Pinpoint the cell where the given text exists, returning its (x, y) midpoint coordinate. 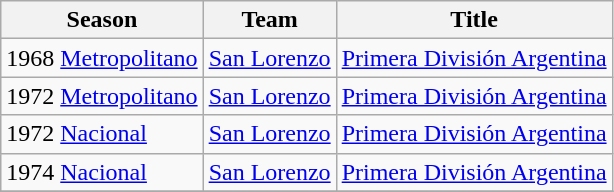
Title (474, 20)
1972 Metropolitano (102, 96)
1974 Nacional (102, 172)
Team (270, 20)
1968 Metropolitano (102, 58)
Season (102, 20)
1972 Nacional (102, 134)
